Pinpoint the cell where the given text exists, returning its [X, Y] midpoint coordinate. 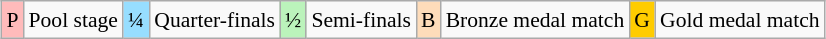
P [12, 20]
Pool stage [72, 20]
Bronze medal match [536, 20]
G [642, 20]
Semi-finals [361, 20]
Quarter-finals [214, 20]
½ [293, 20]
¼ [136, 20]
B [428, 20]
Gold medal match [740, 20]
